Pinpoint the cell where the given text exists, returning its (X, Y) midpoint coordinate. 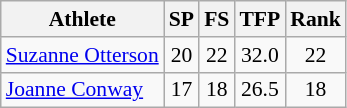
20 (182, 55)
SP (182, 19)
26.5 (260, 90)
FS (216, 19)
TFP (260, 19)
32.0 (260, 55)
Rank (316, 19)
Athlete (82, 19)
Suzanne Otterson (82, 55)
Joanne Conway (82, 90)
17 (182, 90)
